Scan for the cell matching the given text and deliver its (x, y) coordinate at center. 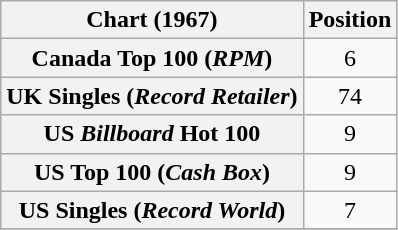
US Top 100 (Cash Box) (152, 172)
US Billboard Hot 100 (152, 134)
Chart (1967) (152, 20)
6 (350, 58)
Canada Top 100 (RPM) (152, 58)
74 (350, 96)
US Singles (Record World) (152, 210)
UK Singles (Record Retailer) (152, 96)
Position (350, 20)
7 (350, 210)
